Detect which cell encompasses the target text, then output its (X, Y) center coordinate. 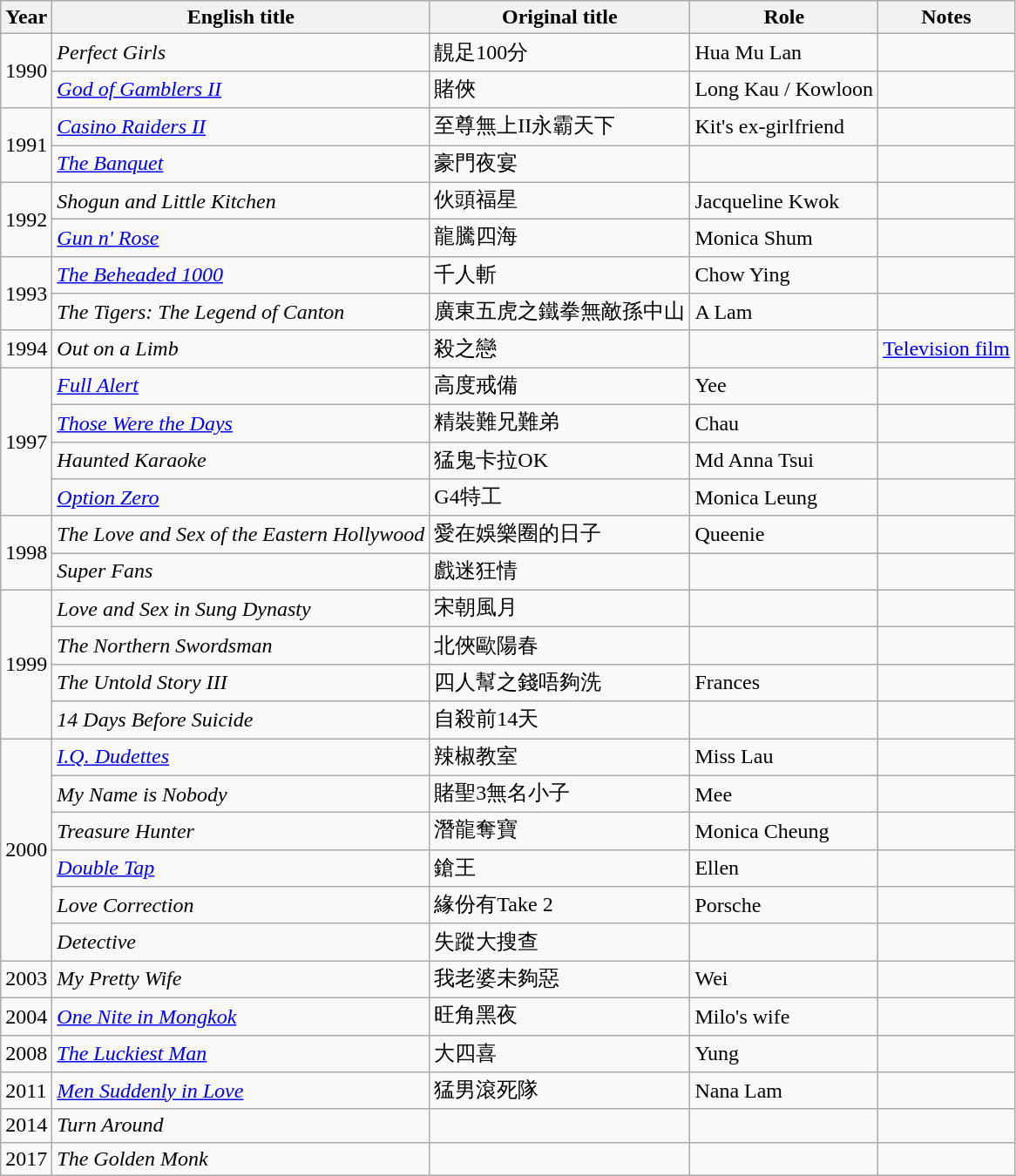
1990 (26, 71)
Turn Around (240, 1125)
旺角黑夜 (559, 1016)
My Pretty Wife (240, 979)
Chau (784, 423)
Milo's wife (784, 1016)
Love Correction (240, 906)
Yung (784, 1054)
2000 (26, 850)
Treasure Hunter (240, 831)
The Luckiest Man (240, 1054)
Nana Lam (784, 1091)
Md Anna Tsui (784, 460)
Notes (946, 17)
猛鬼卡拉OK (559, 460)
1993 (26, 293)
The Tigers: The Legend of Canton (240, 312)
Full Alert (240, 387)
2011 (26, 1091)
The Northern Swordsman (240, 646)
Perfect Girls (240, 52)
The Beheaded 1000 (240, 275)
Haunted Karaoke (240, 460)
至尊無上II永霸天下 (559, 127)
我老婆未夠惡 (559, 979)
2017 (26, 1159)
2003 (26, 979)
Out on a Limb (240, 348)
Monica Shum (784, 239)
The Banquet (240, 164)
The Love and Sex of the Eastern Hollywood (240, 535)
1998 (26, 552)
Television film (946, 348)
Gun n' Rose (240, 239)
失蹤大搜查 (559, 943)
龍騰四海 (559, 239)
1999 (26, 664)
Chow Ying (784, 275)
English title (240, 17)
Option Zero (240, 498)
1992 (26, 220)
Monica Leung (784, 498)
The Untold Story III (240, 683)
愛在娛樂圈的日子 (559, 535)
大四喜 (559, 1054)
Shogun and Little Kitchen (240, 200)
Men Suddenly in Love (240, 1091)
Yee (784, 387)
14 Days Before Suicide (240, 720)
Jacqueline Kwok (784, 200)
Long Kau / Kowloon (784, 89)
Super Fans (240, 571)
戲迷狂情 (559, 571)
Those Were the Days (240, 423)
The Golden Monk (240, 1159)
Casino Raiders II (240, 127)
辣椒教室 (559, 758)
Original title (559, 17)
1997 (26, 442)
Mee (784, 794)
2014 (26, 1125)
Year (26, 17)
北俠歐陽春 (559, 646)
I.Q. Dudettes (240, 758)
Wei (784, 979)
My Name is Nobody (240, 794)
Hua Mu Lan (784, 52)
千人斬 (559, 275)
Ellen (784, 868)
Love and Sex in Sung Dynasty (240, 608)
緣份有Take 2 (559, 906)
Porsche (784, 906)
2004 (26, 1016)
殺之戀 (559, 348)
精裝難兄難弟 (559, 423)
賭聖3無名小子 (559, 794)
God of Gamblers II (240, 89)
2008 (26, 1054)
鎗王 (559, 868)
賭俠 (559, 89)
靚足100分 (559, 52)
伙頭福星 (559, 200)
宋朝風月 (559, 608)
廣東五虎之鐵拳無敵孫中山 (559, 312)
Queenie (784, 535)
1994 (26, 348)
潛龍奪寶 (559, 831)
Miss Lau (784, 758)
Role (784, 17)
A Lam (784, 312)
Detective (240, 943)
Kit's ex-girlfriend (784, 127)
G4特工 (559, 498)
高度戒備 (559, 387)
Double Tap (240, 868)
1991 (26, 145)
One Nite in Mongkok (240, 1016)
四人幫之錢唔夠洗 (559, 683)
豪門夜宴 (559, 164)
自殺前14天 (559, 720)
Frances (784, 683)
猛男滾死隊 (559, 1091)
Monica Cheung (784, 831)
